Return the [x, y] coordinate for the center point of the cell that contains the specified text.  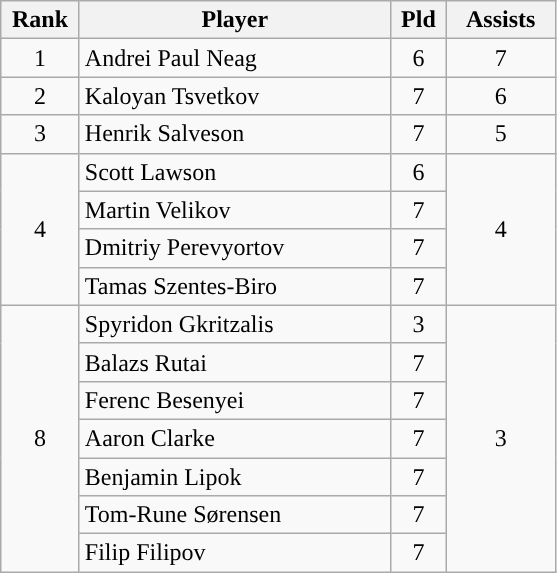
2 [40, 96]
Spyridon Gkritzalis [234, 324]
Kaloyan Tsvetkov [234, 96]
Benjamin Lipok [234, 477]
Andrei Paul Neag [234, 58]
Dmitriy Perevyortov [234, 248]
Filip Filipov [234, 553]
Scott Lawson [234, 172]
Tom-Rune Sørensen [234, 515]
1 [40, 58]
Ferenc Besenyei [234, 400]
Player [234, 20]
5 [500, 134]
Tamas Szentes-Biro [234, 286]
Martin Velikov [234, 210]
Balazs Rutai [234, 362]
8 [40, 438]
Henrik Salveson [234, 134]
Rank [40, 20]
Pld [418, 20]
Assists [500, 20]
Aaron Clarke [234, 438]
